Locate the cell with the specified text and output its (x, y) center coordinate. 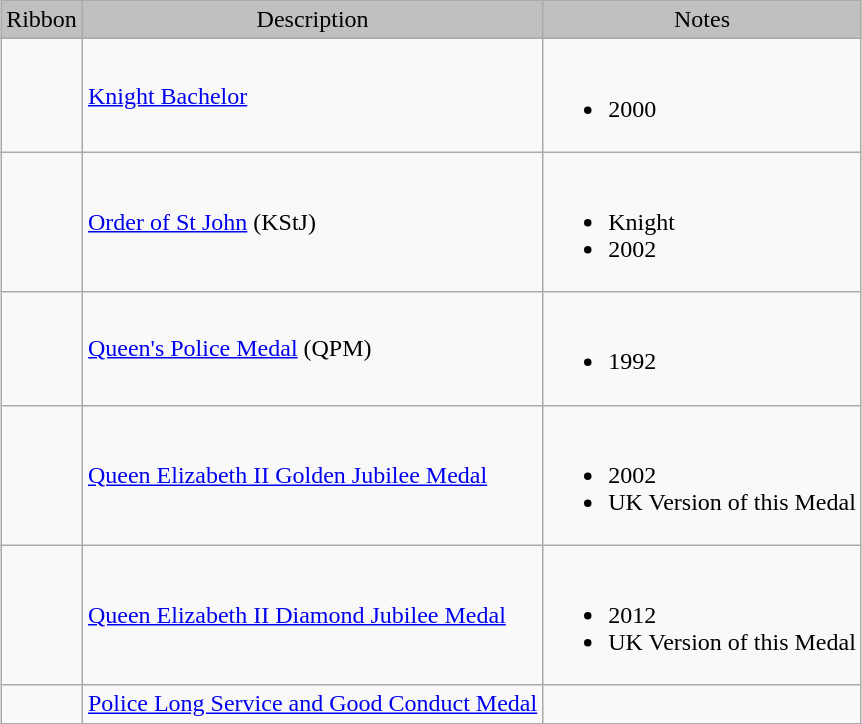
Queen Elizabeth II Diamond Jubilee Medal (312, 615)
Knight2002 (702, 222)
2012UK Version of this Medal (702, 615)
Ribbon (42, 20)
Order of St John (KStJ) (312, 222)
Police Long Service and Good Conduct Medal (312, 704)
Queen's Police Medal (QPM) (312, 348)
Knight Bachelor (312, 96)
Notes (702, 20)
Description (312, 20)
Queen Elizabeth II Golden Jubilee Medal (312, 475)
2000 (702, 96)
2002UK Version of this Medal (702, 475)
1992 (702, 348)
